Identify which cell holds the provided text, then report its (x, y) central coordinate. 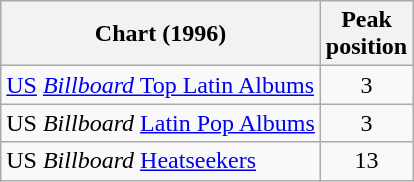
13 (366, 161)
US Billboard Heatseekers (161, 161)
Chart (1996) (161, 34)
Peakposition (366, 34)
US Billboard Latin Pop Albums (161, 123)
US Billboard Top Latin Albums (161, 85)
